Determine the [X, Y] coordinate at the center of the cell enclosing the given text.  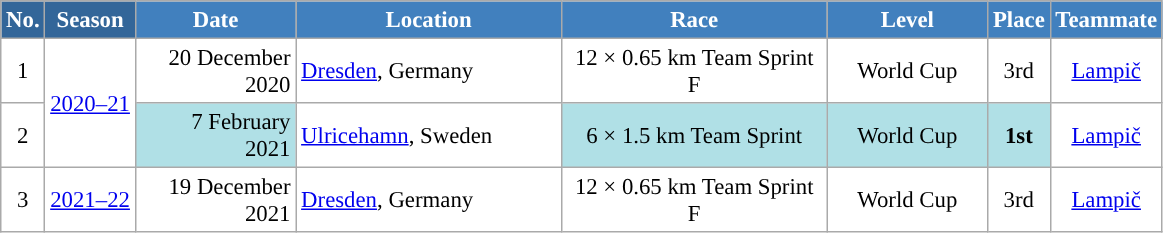
19 December 2021 [216, 200]
1st [1019, 136]
Level [908, 20]
Season [90, 20]
7 February 2021 [216, 136]
20 December 2020 [216, 72]
2021–22 [90, 200]
No. [23, 20]
1 [23, 72]
3 [23, 200]
Date [216, 20]
Race [694, 20]
Teammate [1106, 20]
Ulricehamn, Sweden [429, 136]
Place [1019, 20]
Location [429, 20]
6 × 1.5 km Team Sprint [694, 136]
2 [23, 136]
2020–21 [90, 104]
